Search for the cell housing the specified text and yield its [x, y] center coordinate. 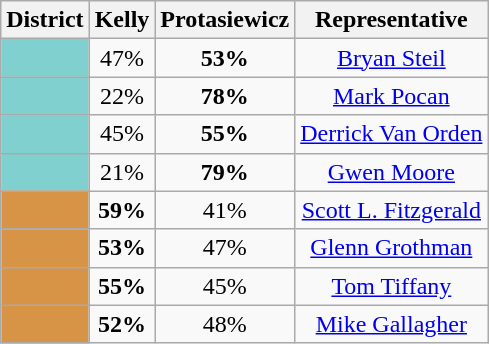
Bryan Steil [392, 58]
22% [122, 96]
Mark Pocan [392, 96]
59% [122, 210]
52% [122, 324]
Gwen Moore [392, 172]
Kelly [122, 20]
41% [225, 210]
79% [225, 172]
Protasiewicz [225, 20]
21% [122, 172]
Representative [392, 20]
Derrick Van Orden [392, 134]
Mike Gallagher [392, 324]
78% [225, 96]
Tom Tiffany [392, 286]
48% [225, 324]
Glenn Grothman [392, 248]
District [45, 20]
Scott L. Fitzgerald [392, 210]
